Find where the given text appears and provide that cell's center as (x, y) coordinate. 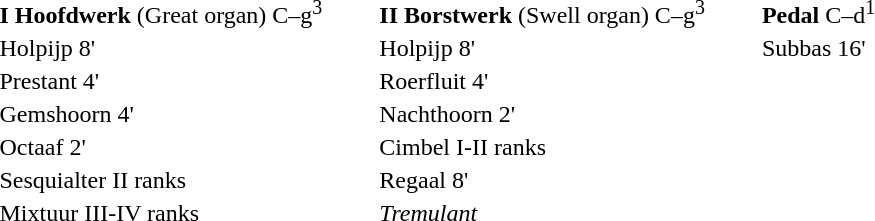
Roerfluit 4' (542, 81)
Nachthoorn 2' (542, 114)
Regaal 8' (542, 180)
Holpijp 8' (542, 48)
Cimbel I-II ranks (542, 147)
